Pinpoint the cell where the given text exists, returning its [X, Y] midpoint coordinate. 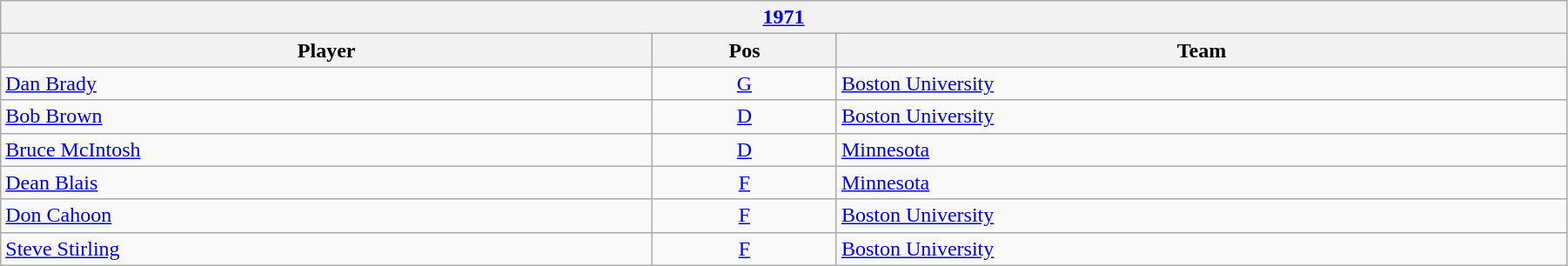
1971 [784, 17]
Pos [745, 50]
Bruce McIntosh [327, 150]
Steve Stirling [327, 249]
Dan Brady [327, 83]
Dean Blais [327, 183]
Bob Brown [327, 116]
Team [1201, 50]
G [745, 83]
Don Cahoon [327, 216]
Player [327, 50]
